Locate the cell with the specified text and output its [x, y] center coordinate. 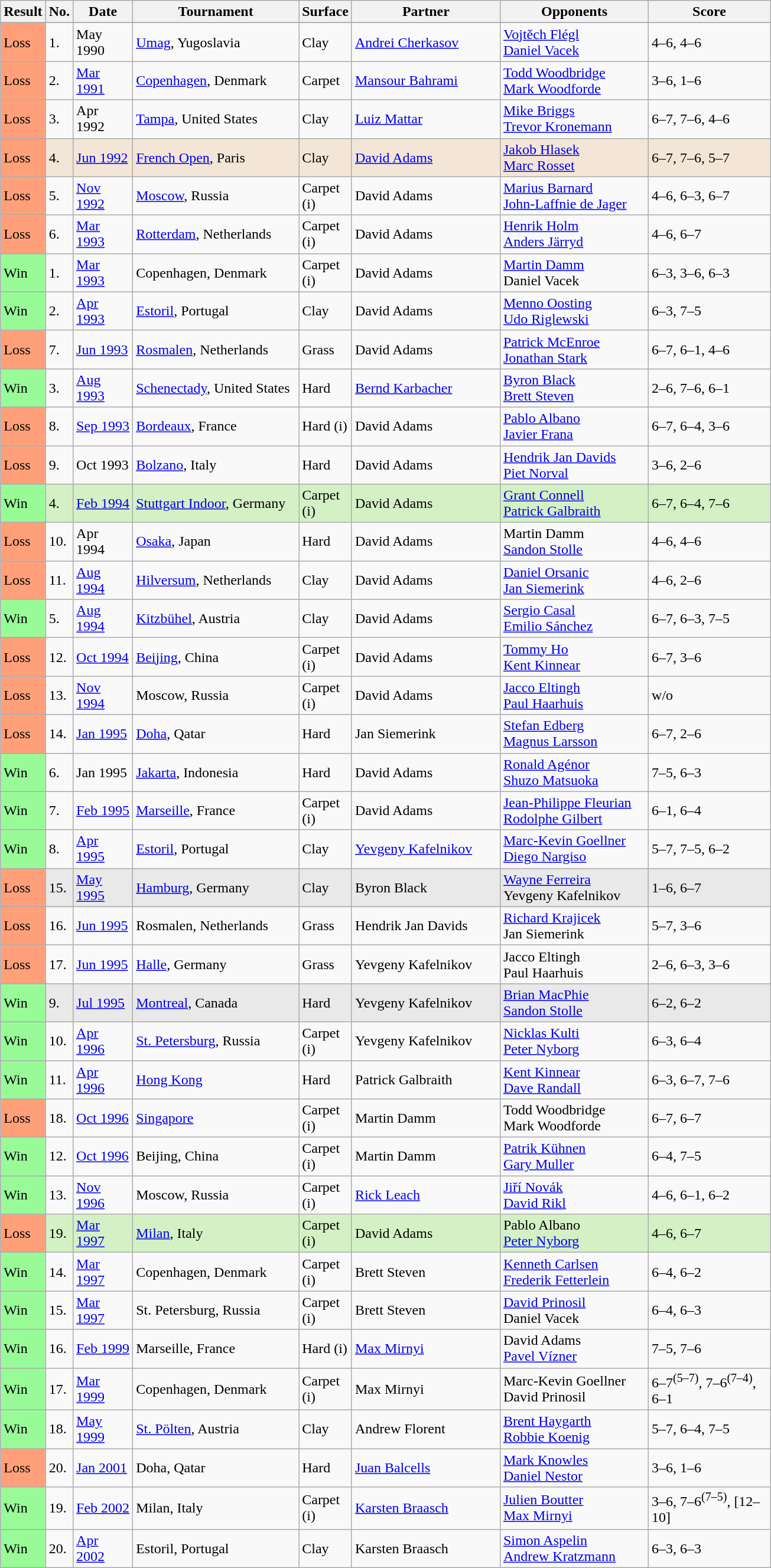
Tampa, United States [216, 119]
Nov 1994 [103, 696]
Hendrik Jan Davids [425, 926]
Sergio Casal Emilio Sánchez [574, 619]
Jakarta, Indonesia [216, 772]
Oct 1994 [103, 657]
Jun 1993 [103, 350]
Date [103, 12]
w/o [710, 696]
6–3, 6–4 [710, 1041]
6–1, 6–4 [710, 810]
Hong Kong [216, 1080]
Brian MacPhie Sandon Stolle [574, 1003]
Carpet [326, 80]
Richard Krajicek Jan Siemerink [574, 926]
Montreal, Canada [216, 1003]
Feb 1999 [103, 1349]
Pablo Albano Javier Frana [574, 426]
Mark Knowles Daniel Nestor [574, 1468]
Patrick McEnroe Jonathan Stark [574, 350]
Simon Aspelin Andrew Kratzmann [574, 1549]
6–7, 7–6, 4–6 [710, 119]
Marc-Kevin Goellner David Prinosil [574, 1389]
Halle, Germany [216, 964]
Hendrik Jan Davids Piet Norval [574, 464]
6–4, 7–5 [710, 1156]
2–6, 7–6, 6–1 [710, 387]
Jan 2001 [103, 1468]
3–6, 2–6 [710, 464]
6–7, 6–4, 3–6 [710, 426]
Byron Black Brett Steven [574, 387]
Ronald Agénor Shuzo Matsuoka [574, 772]
Osaka, Japan [216, 542]
Aug 1993 [103, 387]
Nov 1996 [103, 1195]
Patrick Galbraith [425, 1080]
Wayne Ferreira Yevgeny Kafelnikov [574, 887]
Luiz Mattar [425, 119]
Andrew Florent [425, 1429]
Jakob Hlasek Marc Rosset [574, 157]
6–7, 6–3, 7–5 [710, 619]
6–3, 3–6, 6–3 [710, 273]
Apr 1994 [103, 542]
Umag, Yugoslavia [216, 43]
Martin Damm Daniel Vacek [574, 273]
Mike Briggs Trevor Kronemann [574, 119]
Nicklas Kulti Peter Nyborg [574, 1041]
Mansour Bahrami [425, 80]
Tournament [216, 12]
David Prinosil Daniel Vacek [574, 1310]
St. Pölten, Austria [216, 1429]
No. [59, 12]
6–7, 6–4, 7–6 [710, 503]
Henrik Holm Anders Järryd [574, 234]
Opponents [574, 12]
May 1999 [103, 1429]
Hilversum, Netherlands [216, 580]
Byron Black [425, 887]
4–6, 6–3, 6–7 [710, 196]
6–2, 6–2 [710, 1003]
6–7, 2–6 [710, 734]
3–6, 7–6(7–5), [12–10] [710, 1508]
6–4, 6–2 [710, 1272]
Feb 1995 [103, 810]
6–7, 3–6 [710, 657]
Jul 1995 [103, 1003]
6–7(5–7), 7–6(7–4), 6–1 [710, 1389]
Apr 1992 [103, 119]
1–6, 6–7 [710, 887]
6–7, 6–1, 4–6 [710, 350]
Nov 1992 [103, 196]
Brent Haygarth Robbie Koenig [574, 1429]
French Open, Paris [216, 157]
Surface [326, 12]
4–6, 2–6 [710, 580]
Tommy Ho Kent Kinnear [574, 657]
Schenectady, United States [216, 387]
Bordeaux, France [216, 426]
Marius Barnard John-Laffnie de Jager [574, 196]
Mar 1999 [103, 1389]
Apr 1995 [103, 849]
Marc-Kevin Goellner Diego Nargiso [574, 849]
Kenneth Carlsen Frederik Fetterlein [574, 1272]
Stuttgart Indoor, Germany [216, 503]
Menno Oosting Udo Riglewski [574, 311]
Partner [425, 12]
Sep 1993 [103, 426]
Score [710, 12]
Kent Kinnear Dave Randall [574, 1080]
Grant Connell Patrick Galbraith [574, 503]
May 1990 [103, 43]
Mar 1991 [103, 80]
Daniel Orsanic Jan Siemerink [574, 580]
Jean-Philippe Fleurian Rodolphe Gilbert [574, 810]
7–5, 6–3 [710, 772]
May 1995 [103, 887]
Bolzano, Italy [216, 464]
Jiří Novák David Rikl [574, 1195]
Apr 1993 [103, 311]
Julien Boutter Max Mirnyi [574, 1508]
Jan Siemerink [425, 734]
Kitzbühel, Austria [216, 619]
Apr 2002 [103, 1549]
Rick Leach [425, 1195]
6–4, 6–3 [710, 1310]
Bernd Karbacher [425, 387]
Stefan Edberg Magnus Larsson [574, 734]
Juan Balcells [425, 1468]
Feb 2002 [103, 1508]
6–7, 7–6, 5–7 [710, 157]
Martin Damm Sandon Stolle [574, 542]
2–6, 6–3, 3–6 [710, 964]
5–7, 7–5, 6–2 [710, 849]
6–3, 6–3 [710, 1549]
6–3, 7–5 [710, 311]
Vojtěch Flégl Daniel Vacek [574, 43]
Andrei Cherkasov [425, 43]
Feb 1994 [103, 503]
Singapore [216, 1119]
Patrik Kühnen Gary Muller [574, 1156]
Result [23, 12]
Oct 1993 [103, 464]
5–7, 3–6 [710, 926]
Rotterdam, Netherlands [216, 234]
Pablo Albano Peter Nyborg [574, 1233]
7–5, 7–6 [710, 1349]
Hamburg, Germany [216, 887]
6–7, 6–7 [710, 1119]
5–7, 6–4, 7–5 [710, 1429]
6–3, 6–7, 7–6 [710, 1080]
David Adams Pavel Vízner [574, 1349]
Jun 1992 [103, 157]
4–6, 6–1, 6–2 [710, 1195]
